Output the (x, y) coordinate of the center of the cell containing the given text.  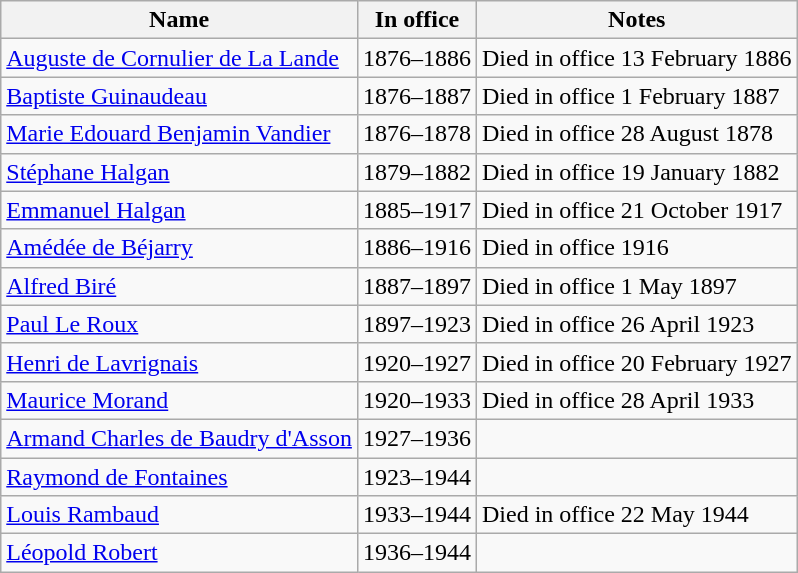
Stéphane Halgan (180, 172)
1927–1936 (416, 438)
1920–1933 (416, 400)
Died in office 22 May 1944 (636, 515)
1876–1878 (416, 134)
Died in office 1916 (636, 248)
Died in office 1 May 1897 (636, 286)
Henri de Lavrignais (180, 362)
Armand Charles de Baudry d'Asson (180, 438)
1923–1944 (416, 477)
1876–1886 (416, 58)
Maurice Morand (180, 400)
1876–1887 (416, 96)
Raymond de Fontaines (180, 477)
1897–1923 (416, 324)
Died in office 21 October 1917 (636, 210)
1879–1882 (416, 172)
1920–1927 (416, 362)
Baptiste Guinaudeau (180, 96)
1886–1916 (416, 248)
Died in office 28 April 1933 (636, 400)
1885–1917 (416, 210)
Marie Edouard Benjamin Vandier (180, 134)
Amédée de Béjarry (180, 248)
Died in office 26 April 1923 (636, 324)
Notes (636, 20)
Died in office 13 February 1886 (636, 58)
Paul Le Roux (180, 324)
Died in office 28 August 1878 (636, 134)
Died in office 1 February 1887 (636, 96)
1936–1944 (416, 553)
Alfred Biré (180, 286)
1887–1897 (416, 286)
Died in office 19 January 1882 (636, 172)
Auguste de Cornulier de La Lande (180, 58)
In office (416, 20)
Name (180, 20)
Léopold Robert (180, 553)
1933–1944 (416, 515)
Louis Rambaud (180, 515)
Died in office 20 February 1927 (636, 362)
Emmanuel Halgan (180, 210)
